Find where the given text appears and provide that cell's center as (x, y) coordinate. 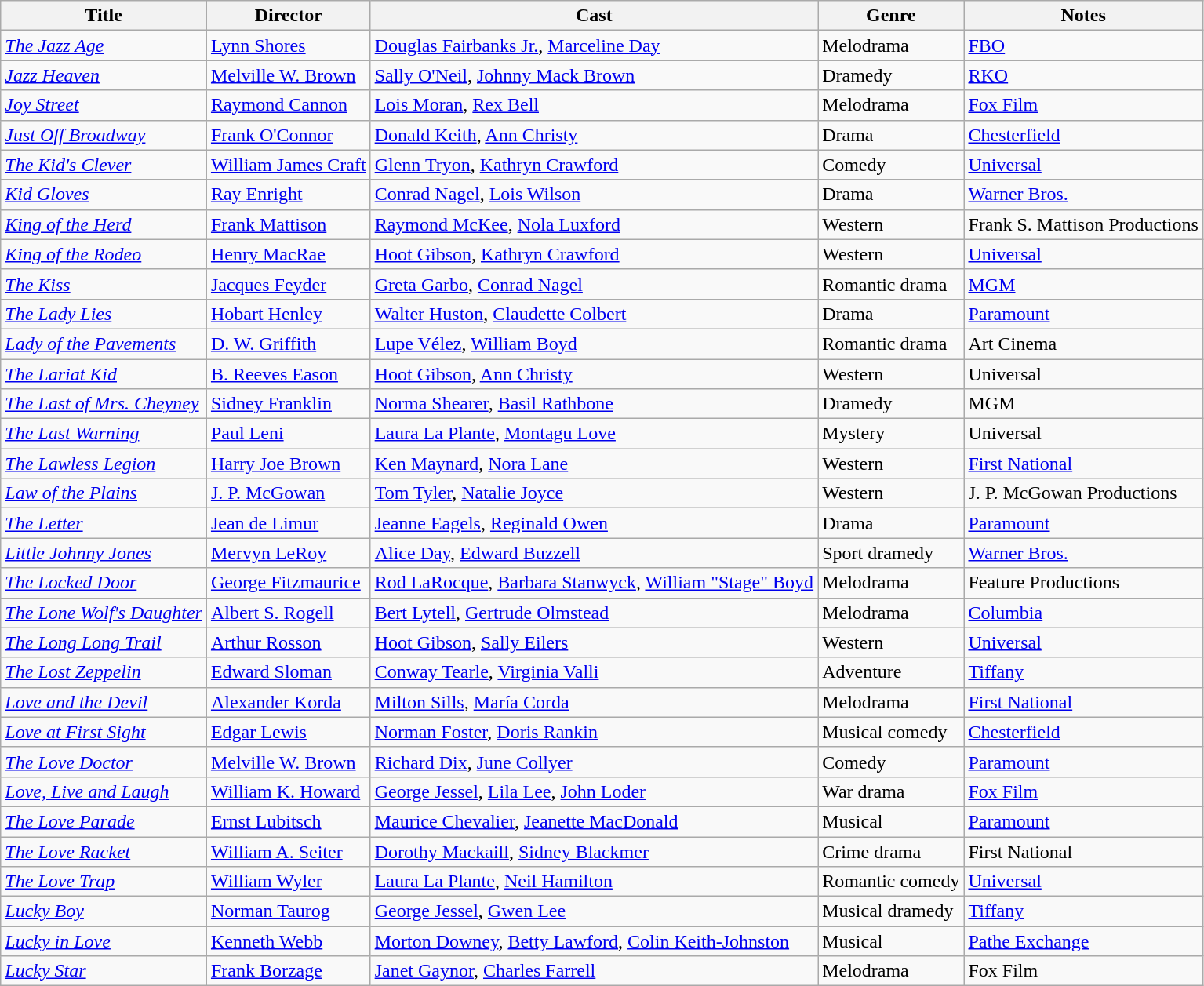
Lucky in Love (104, 941)
Just Off Broadway (104, 135)
The Lariat Kid (104, 374)
Alexander Korda (289, 702)
J. P. McGowan (289, 493)
Hoot Gibson, Sally Eilers (594, 642)
The Jazz Age (104, 45)
The Letter (104, 523)
Jazz Heaven (104, 75)
Raymond Cannon (289, 105)
Genre (891, 16)
Feature Productions (1083, 583)
Love at First Sight (104, 732)
William K. Howard (289, 791)
King of the Rodeo (104, 254)
Mervyn LeRoy (289, 553)
Norman Taurog (289, 911)
Lady of the Pavements (104, 344)
George Jessel, Lila Lee, John Loder (594, 791)
Maurice Chevalier, Jeanette MacDonald (594, 821)
Arthur Rosson (289, 642)
Lucky Boy (104, 911)
William James Craft (289, 165)
Jean de Limur (289, 523)
Albert S. Rogell (289, 613)
Lynn Shores (289, 45)
Ernst Lubitsch (289, 821)
Greta Garbo, Conrad Nagel (594, 284)
The Last Warning (104, 434)
Musical comedy (891, 732)
FBO (1083, 45)
Raymond McKee, Nola Luxford (594, 224)
George Fitzmaurice (289, 583)
Title (104, 16)
William Wyler (289, 882)
Sport dramedy (891, 553)
Morton Downey, Betty Lawford, Colin Keith-Johnston (594, 941)
Pathe Exchange (1083, 941)
Norman Foster, Doris Rankin (594, 732)
Walter Huston, Claudette Colbert (594, 314)
Harry Joe Brown (289, 464)
Adventure (891, 672)
Jeanne Eagels, Reginald Owen (594, 523)
Romantic comedy (891, 882)
The Kiss (104, 284)
King of the Herd (104, 224)
Dorothy Mackaill, Sidney Blackmer (594, 851)
Richard Dix, June Collyer (594, 762)
Love, Live and Laugh (104, 791)
Conway Tearle, Virginia Valli (594, 672)
Crime drama (891, 851)
Kid Gloves (104, 195)
Lucky Star (104, 971)
Mystery (891, 434)
Alice Day, Edward Buzzell (594, 553)
The Lone Wolf's Daughter (104, 613)
Joy Street (104, 105)
George Jessel, Gwen Lee (594, 911)
Ken Maynard, Nora Lane (594, 464)
Edgar Lewis (289, 732)
Sidney Franklin (289, 404)
Sally O'Neil, Johnny Mack Brown (594, 75)
The Kid's Clever (104, 165)
Lois Moran, Rex Bell (594, 105)
D. W. Griffith (289, 344)
Janet Gaynor, Charles Farrell (594, 971)
The Love Doctor (104, 762)
The Lady Lies (104, 314)
Laura La Plante, Neil Hamilton (594, 882)
The Locked Door (104, 583)
Lupe Vélez, William Boyd (594, 344)
Jacques Feyder (289, 284)
Frank S. Mattison Productions (1083, 224)
Musical dramedy (891, 911)
The Last of Mrs. Cheyney (104, 404)
Director (289, 16)
Columbia (1083, 613)
The Long Long Trail (104, 642)
Norma Shearer, Basil Rathbone (594, 404)
B. Reeves Eason (289, 374)
Milton Sills, María Corda (594, 702)
War drama (891, 791)
Rod LaRocque, Barbara Stanwyck, William "Stage" Boyd (594, 583)
Ray Enright (289, 195)
Art Cinema (1083, 344)
Laura La Plante, Montagu Love (594, 434)
William A. Seiter (289, 851)
The Lost Zeppelin (104, 672)
The Love Racket (104, 851)
Paul Leni (289, 434)
Edward Sloman (289, 672)
Law of the Plains (104, 493)
The Love Trap (104, 882)
Love and the Devil (104, 702)
Frank O'Connor (289, 135)
Hoot Gibson, Ann Christy (594, 374)
Hoot Gibson, Kathryn Crawford (594, 254)
Frank Borzage (289, 971)
Henry MacRae (289, 254)
Frank Mattison (289, 224)
RKO (1083, 75)
Cast (594, 16)
Glenn Tryon, Kathryn Crawford (594, 165)
Bert Lytell, Gertrude Olmstead (594, 613)
Kenneth Webb (289, 941)
J. P. McGowan Productions (1083, 493)
Notes (1083, 16)
Hobart Henley (289, 314)
Conrad Nagel, Lois Wilson (594, 195)
The Lawless Legion (104, 464)
Douglas Fairbanks Jr., Marceline Day (594, 45)
Tom Tyler, Natalie Joyce (594, 493)
The Love Parade (104, 821)
Donald Keith, Ann Christy (594, 135)
Little Johnny Jones (104, 553)
